Determine the [X, Y] coordinate at the center of the cell enclosing the given text.  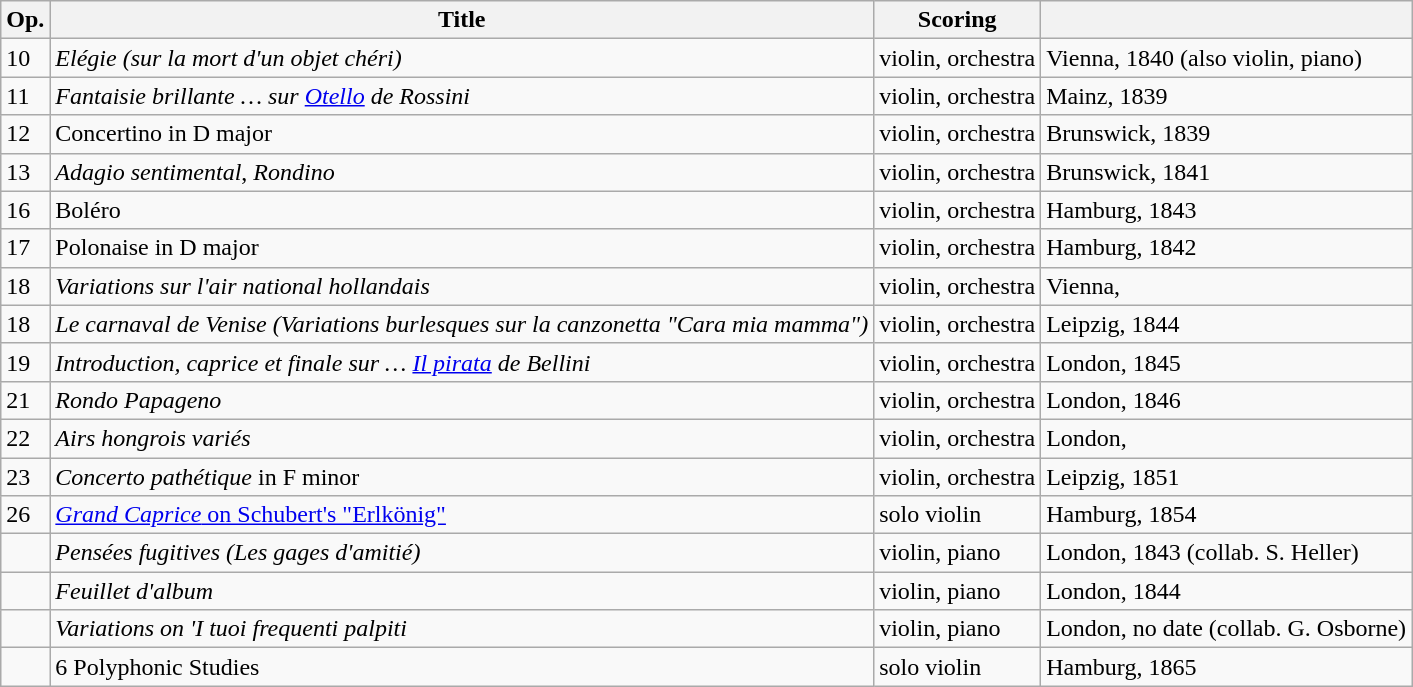
Variations on 'I tuoi frequenti palpiti [462, 629]
Variations sur l'air national hollandais [462, 286]
17 [26, 248]
Concerto pathétique in F minor [462, 477]
Hamburg, 1843 [1226, 210]
Title [462, 20]
Vienna, [1226, 286]
11 [26, 96]
Scoring [958, 20]
12 [26, 134]
Pensées fugitives (Les gages d'amitié) [462, 553]
26 [26, 515]
19 [26, 362]
London, no date (collab. G. Osborne) [1226, 629]
Introduction, caprice et finale sur … Il pirata de Bellini [462, 362]
Le carnaval de Venise (Variations burlesques sur la canzonetta "Cara mia mamma") [462, 324]
6 Polyphonic Studies [462, 667]
Mainz, 1839 [1226, 96]
Fantaisie brillante … sur Otello de Rossini [462, 96]
Brunswick, 1839 [1226, 134]
Leipzig, 1844 [1226, 324]
Op. [26, 20]
Hamburg, 1842 [1226, 248]
London, 1844 [1226, 591]
Hamburg, 1865 [1226, 667]
Leipzig, 1851 [1226, 477]
Boléro [462, 210]
London, 1845 [1226, 362]
Hamburg, 1854 [1226, 515]
Vienna, 1840 (also violin, piano) [1226, 58]
London, 1843 (collab. S. Heller) [1226, 553]
Elégie (sur la mort d'un objet chéri) [462, 58]
London, [1226, 438]
Polonaise in D major [462, 248]
23 [26, 477]
Rondo Papageno [462, 400]
Adagio sentimental, Rondino [462, 172]
London, 1846 [1226, 400]
16 [26, 210]
Brunswick, 1841 [1226, 172]
Feuillet d'album [462, 591]
Grand Caprice on Schubert's "Erlkönig" [462, 515]
21 [26, 400]
22 [26, 438]
Airs hongrois variés [462, 438]
13 [26, 172]
Concertino in D major [462, 134]
10 [26, 58]
